Identify which cell holds the provided text, then report its (X, Y) central coordinate. 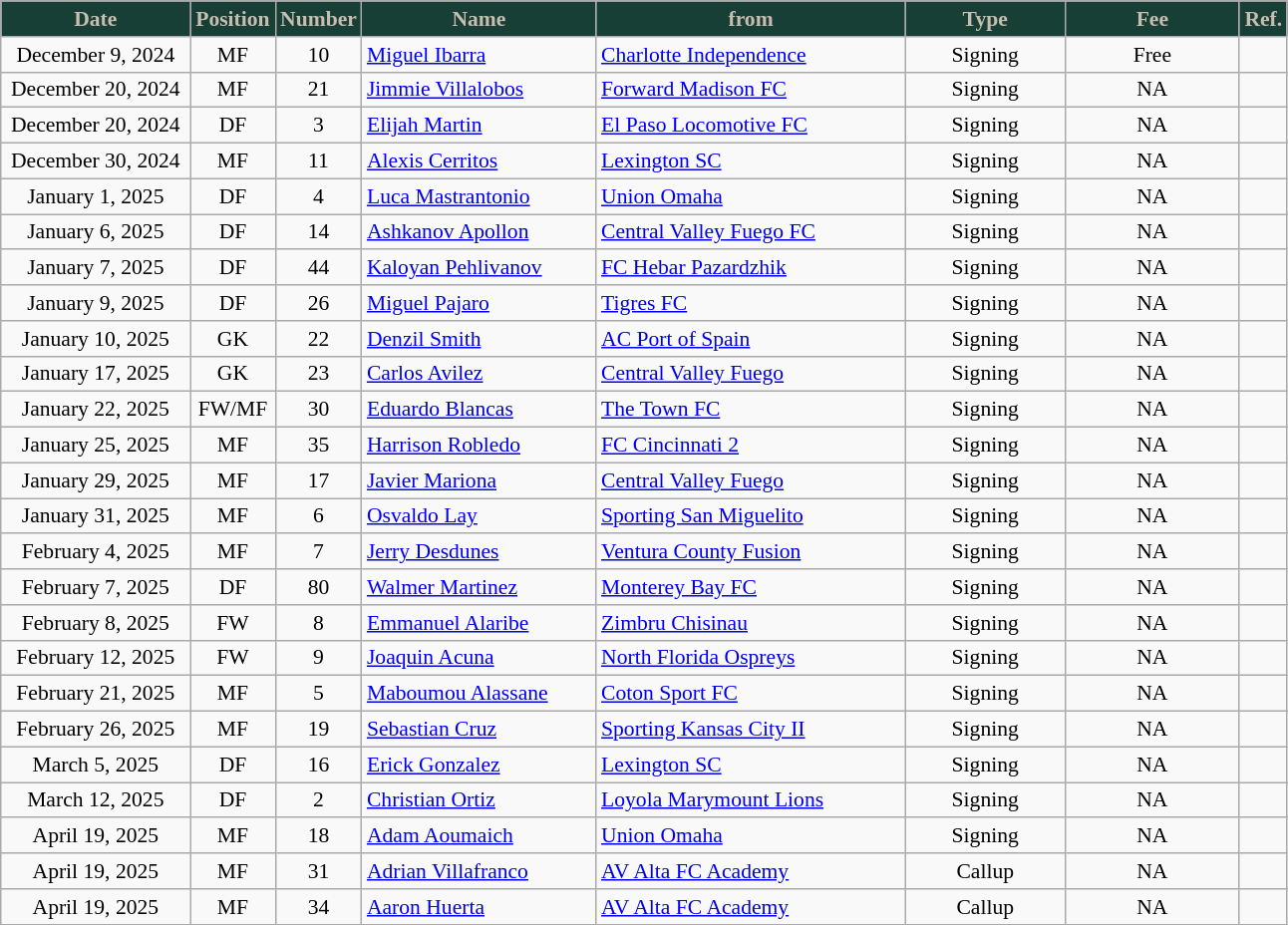
Emmanuel Alaribe (479, 623)
21 (319, 90)
10 (319, 55)
Osvaldo Lay (479, 516)
March 5, 2025 (96, 765)
Denzil Smith (479, 339)
Javier Mariona (479, 480)
December 30, 2024 (96, 161)
18 (319, 836)
January 9, 2025 (96, 303)
FW/MF (233, 410)
31 (319, 871)
Tigres FC (751, 303)
Coton Sport FC (751, 694)
Christian Ortiz (479, 800)
34 (319, 907)
February 4, 2025 (96, 552)
FC Hebar Pazardzhik (751, 268)
Erick Gonzalez (479, 765)
March 12, 2025 (96, 800)
Date (96, 19)
January 22, 2025 (96, 410)
from (751, 19)
Ashkanov Apollon (479, 232)
17 (319, 480)
9 (319, 658)
February 21, 2025 (96, 694)
Loyola Marymount Lions (751, 800)
Eduardo Blancas (479, 410)
January 7, 2025 (96, 268)
Monterey Bay FC (751, 587)
3 (319, 126)
AC Port of Spain (751, 339)
January 25, 2025 (96, 446)
Name (479, 19)
8 (319, 623)
February 8, 2025 (96, 623)
Central Valley Fuego FC (751, 232)
January 10, 2025 (96, 339)
5 (319, 694)
January 6, 2025 (96, 232)
Sporting San Miguelito (751, 516)
Elijah Martin (479, 126)
The Town FC (751, 410)
Sebastian Cruz (479, 730)
30 (319, 410)
January 1, 2025 (96, 196)
Forward Madison FC (751, 90)
February 12, 2025 (96, 658)
Joaquin Acuna (479, 658)
February 7, 2025 (96, 587)
19 (319, 730)
Jimmie Villalobos (479, 90)
Harrison Robledo (479, 446)
22 (319, 339)
Carlos Avilez (479, 374)
Miguel Pajaro (479, 303)
January 29, 2025 (96, 480)
Adam Aoumaich (479, 836)
Aaron Huerta (479, 907)
Number (319, 19)
FC Cincinnati 2 (751, 446)
Sporting Kansas City II (751, 730)
Adrian Villafranco (479, 871)
Charlotte Independence (751, 55)
23 (319, 374)
26 (319, 303)
35 (319, 446)
Jerry Desdunes (479, 552)
16 (319, 765)
January 17, 2025 (96, 374)
Maboumou Alassane (479, 694)
February 26, 2025 (96, 730)
Zimbru Chisinau (751, 623)
North Florida Ospreys (751, 658)
44 (319, 268)
Walmer Martinez (479, 587)
2 (319, 800)
11 (319, 161)
Kaloyan Pehlivanov (479, 268)
Fee (1152, 19)
December 9, 2024 (96, 55)
Position (233, 19)
Type (985, 19)
Miguel Ibarra (479, 55)
Luca Mastrantonio (479, 196)
6 (319, 516)
7 (319, 552)
80 (319, 587)
Free (1152, 55)
January 31, 2025 (96, 516)
El Paso Locomotive FC (751, 126)
14 (319, 232)
4 (319, 196)
Ref. (1263, 19)
Ventura County Fusion (751, 552)
Alexis Cerritos (479, 161)
